Identify which cell holds the provided text, then report its (X, Y) central coordinate. 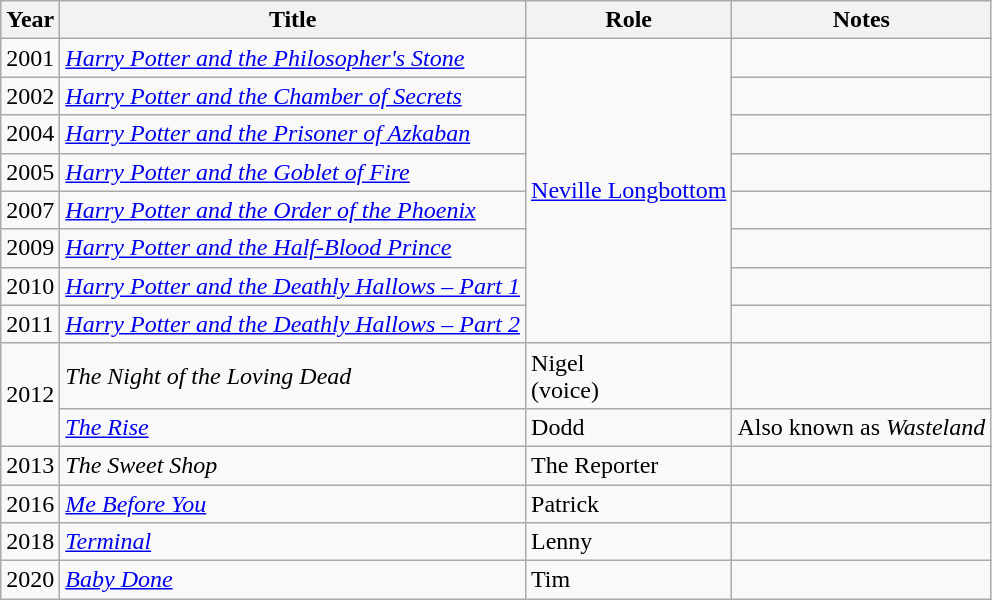
2004 (30, 134)
Notes (862, 20)
Terminal (293, 542)
Harry Potter and the Deathly Hallows – Part 2 (293, 324)
The Reporter (629, 465)
The Night of the Loving Dead (293, 376)
Baby Done (293, 580)
Dodd (629, 427)
The Rise (293, 427)
2020 (30, 580)
Nigel (voice) (629, 376)
2009 (30, 248)
Title (293, 20)
2007 (30, 210)
2018 (30, 542)
Harry Potter and the Philosopher's Stone (293, 58)
Year (30, 20)
Harry Potter and the Goblet of Fire (293, 172)
Me Before You (293, 503)
2011 (30, 324)
Patrick (629, 503)
Harry Potter and the Chamber of Secrets (293, 96)
2005 (30, 172)
2010 (30, 286)
Also known as Wasteland (862, 427)
2012 (30, 394)
Role (629, 20)
Harry Potter and the Prisoner of Azkaban (293, 134)
2016 (30, 503)
2002 (30, 96)
Harry Potter and the Deathly Hallows – Part 1 (293, 286)
Lenny (629, 542)
Harry Potter and the Order of the Phoenix (293, 210)
2013 (30, 465)
Tim (629, 580)
The Sweet Shop (293, 465)
2001 (30, 58)
Harry Potter and the Half-Blood Prince (293, 248)
Neville Longbottom (629, 191)
